Extract the [x, y] coordinate from the center of the cell holding the provided text.  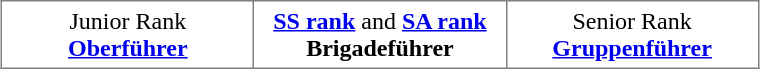
Junior RankOberführer [128, 35]
Senior RankGruppenführer [632, 35]
SS rank and SA rankBrigadeführer [380, 35]
